Extract the [x, y] coordinate from the center of the cell holding the provided text.  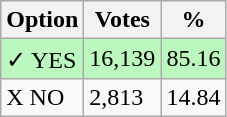
Votes [122, 20]
Option [42, 20]
✓ YES [42, 59]
14.84 [194, 97]
16,139 [122, 59]
X NO [42, 97]
85.16 [194, 59]
2,813 [122, 97]
% [194, 20]
